Pinpoint the cell where the given text exists, returning its (x, y) midpoint coordinate. 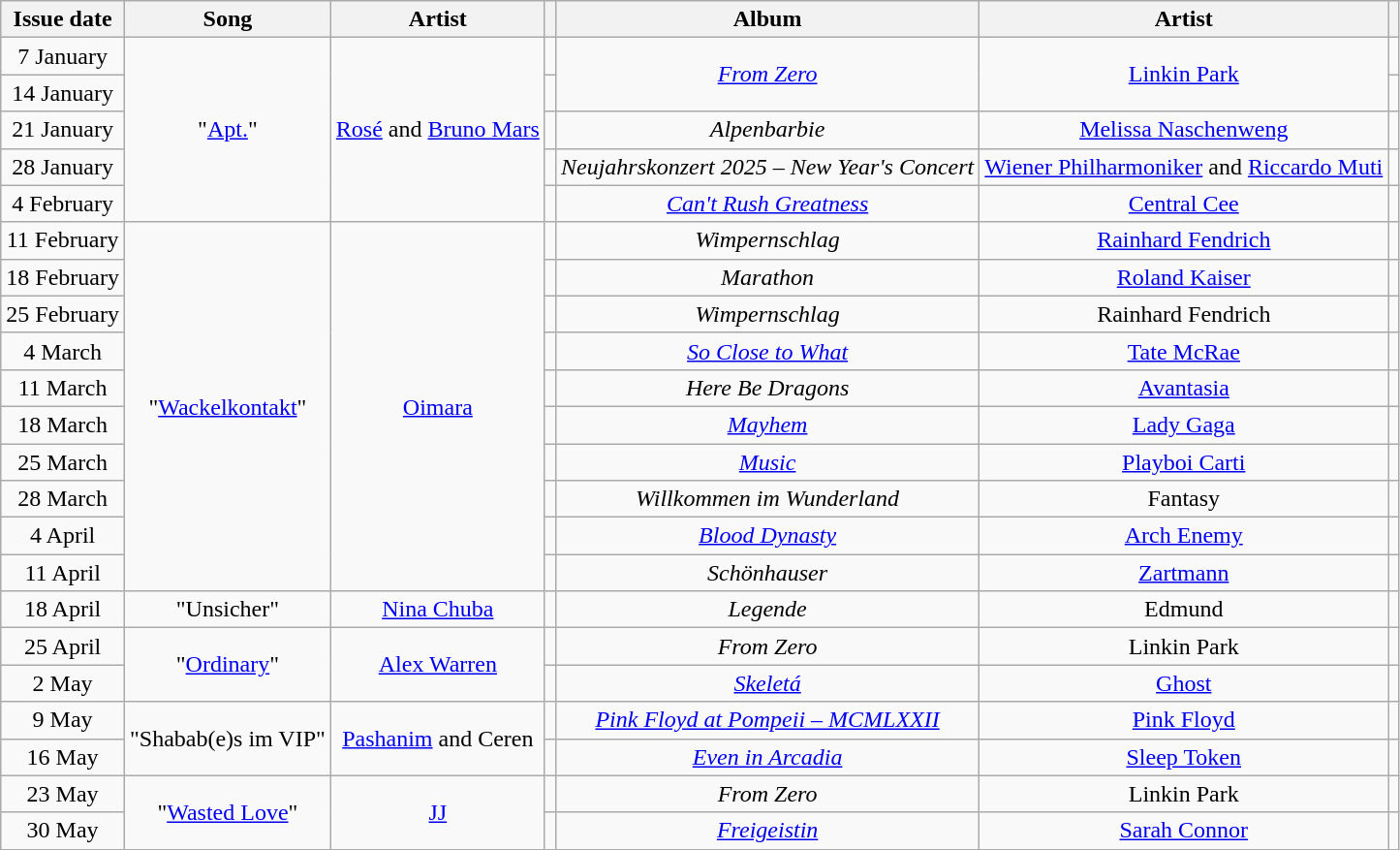
16 May (63, 757)
14 January (63, 93)
7 January (63, 56)
Issue date (63, 19)
So Close to What (767, 351)
"Unsicher" (227, 610)
Alex Warren (438, 665)
Playboi Carti (1184, 462)
Legende (767, 610)
Sleep Token (1184, 757)
Blood Dynasty (767, 536)
JJ (438, 812)
Wiener Philharmoniker and Riccardo Muti (1184, 167)
Pashanim and Ceren (438, 739)
30 May (63, 831)
Here Be Dragons (767, 388)
Even in Arcadia (767, 757)
25 March (63, 462)
Alpenbarbie (767, 130)
28 January (63, 167)
Fantasy (1184, 499)
Tate McRae (1184, 351)
Can't Rush Greatness (767, 204)
4 February (63, 204)
18 February (63, 277)
Avantasia (1184, 388)
21 January (63, 130)
Willkommen im Wunderland (767, 499)
4 April (63, 536)
Ghost (1184, 683)
Melissa Naschenweng (1184, 130)
Oimara (438, 407)
25 February (63, 314)
4 March (63, 351)
Nina Chuba (438, 610)
"Wackelkontakt" (227, 407)
23 May (63, 794)
"Ordinary" (227, 665)
Pink Floyd at Pompeii – MCMLXXII (767, 720)
Central Cee (1184, 204)
25 April (63, 646)
Music (767, 462)
9 May (63, 720)
11 February (63, 240)
Rosé and Bruno Mars (438, 130)
Neujahrskonzert 2025 – New Year's Concert (767, 167)
Schönhauser (767, 573)
Sarah Connor (1184, 831)
Arch Enemy (1184, 536)
Edmund (1184, 610)
Pink Floyd (1184, 720)
Zartmann (1184, 573)
"Shabab(e)s im VIP" (227, 739)
Freigeistin (767, 831)
Mayhem (767, 425)
Skeletá (767, 683)
11 April (63, 573)
"Wasted Love" (227, 812)
Lady Gaga (1184, 425)
18 March (63, 425)
Album (767, 19)
28 March (63, 499)
Roland Kaiser (1184, 277)
11 March (63, 388)
Song (227, 19)
"Apt." (227, 130)
18 April (63, 610)
2 May (63, 683)
Marathon (767, 277)
